For the text-containing cell, return its midpoint in (X, Y) coordinate format. 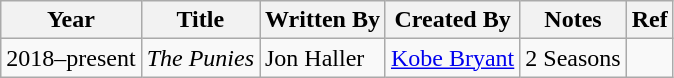
Ref (650, 20)
Title (200, 20)
Written By (323, 20)
2018–present (71, 58)
Year (71, 20)
Notes (573, 20)
Kobe Bryant (452, 58)
2 Seasons (573, 58)
Jon Haller (323, 58)
Created By (452, 20)
The Punies (200, 58)
